Capture the cell that displays the provided text and extract its (X, Y) central coordinate. 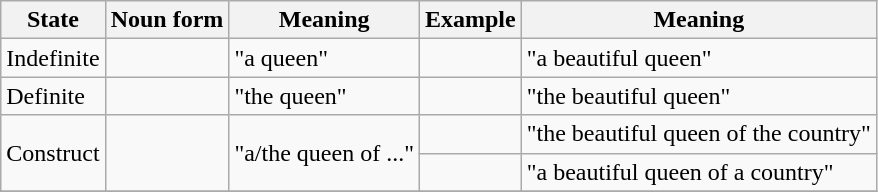
"a beautiful queen of a country" (698, 172)
"the beautiful queen of the country" (698, 134)
"a beautiful queen" (698, 58)
"the queen" (324, 96)
"a/the queen of ..." (324, 153)
"a queen" (324, 58)
Indefinite (53, 58)
"the beautiful queen" (698, 96)
Noun form (167, 20)
Example (470, 20)
Construct (53, 153)
Definite (53, 96)
State (53, 20)
